Capture the cell that displays the provided text and extract its (x, y) central coordinate. 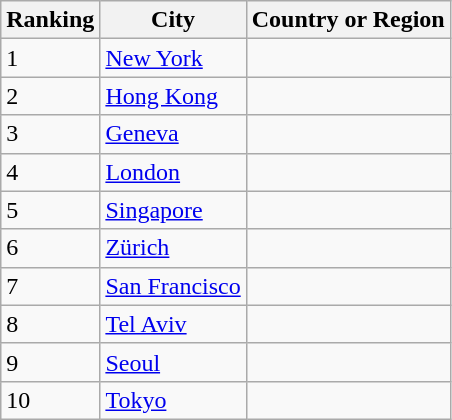
10 (50, 400)
Seoul (173, 362)
Zürich (173, 248)
Tokyo (173, 400)
Ranking (50, 20)
Tel Aviv (173, 324)
3 (50, 134)
4 (50, 172)
9 (50, 362)
Singapore (173, 210)
1 (50, 58)
2 (50, 96)
Geneva (173, 134)
6 (50, 248)
San Francisco (173, 286)
8 (50, 324)
Country or Region (348, 20)
City (173, 20)
New York (173, 58)
London (173, 172)
Hong Kong (173, 96)
5 (50, 210)
7 (50, 286)
